Scan for the cell matching the given text and deliver its [x, y] coordinate at center. 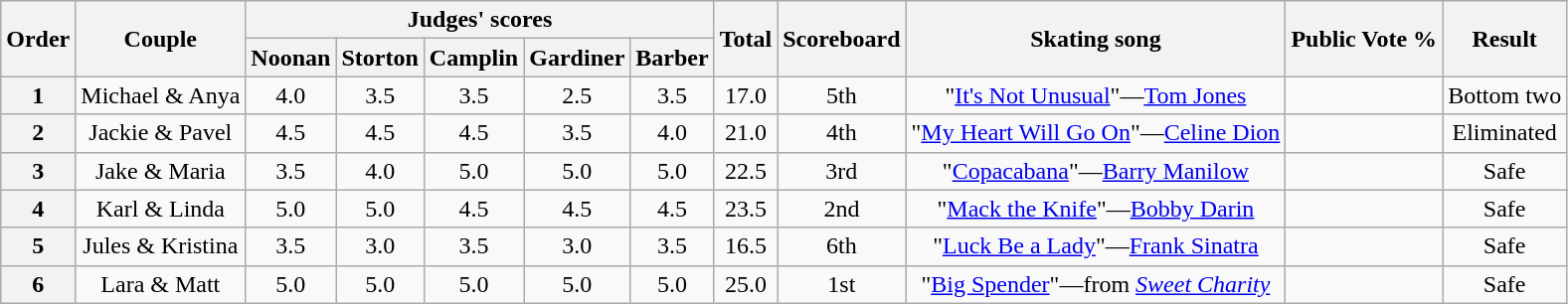
"Luck Be a Lady"—Frank Sinatra [1096, 246]
Noonan [290, 58]
21.0 [746, 133]
4 [38, 209]
23.5 [746, 209]
"It's Not Unusual"—Tom Jones [1096, 95]
Order [38, 39]
Storton [380, 58]
"Mack the Knife"—Bobby Darin [1096, 209]
5th [841, 95]
Public Vote % [1364, 39]
Gardiner [577, 58]
Karl & Linda [161, 209]
Bottom two [1505, 95]
5 [38, 246]
6th [841, 246]
22.5 [746, 171]
Jules & Kristina [161, 246]
Total [746, 39]
Barber [672, 58]
2 [38, 133]
Camplin [473, 58]
Scoreboard [841, 39]
"Copacabana"—Barry Manilow [1096, 171]
Result [1505, 39]
Jackie & Pavel [161, 133]
"My Heart Will Go On"—Celine Dion [1096, 133]
Skating song [1096, 39]
1 [38, 95]
Couple [161, 39]
25.0 [746, 284]
3rd [841, 171]
3 [38, 171]
6 [38, 284]
2nd [841, 209]
4th [841, 133]
Lara & Matt [161, 284]
16.5 [746, 246]
"Big Spender"—from Sweet Charity [1096, 284]
Eliminated [1505, 133]
Judges' scores [479, 20]
1st [841, 284]
2.5 [577, 95]
17.0 [746, 95]
Michael & Anya [161, 95]
Jake & Maria [161, 171]
